Provide the [X, Y] coordinate of the cell's center where the given text is located.  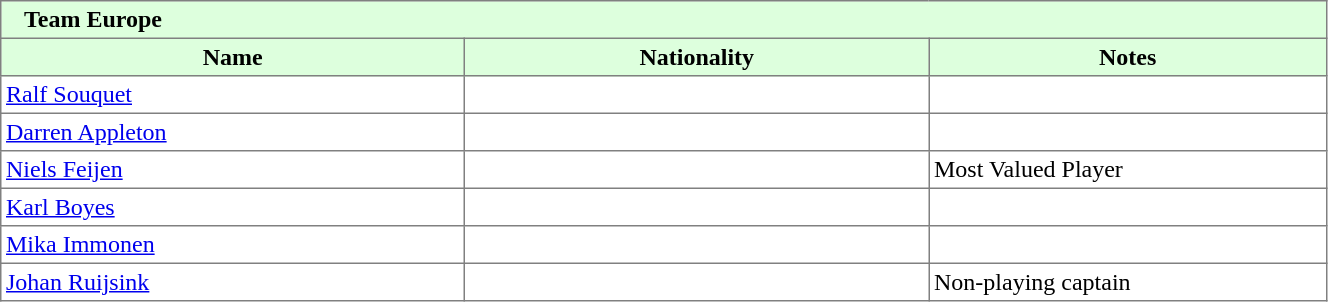
Notes [1128, 57]
Mika Immonen [233, 245]
Team Europe [664, 20]
Most Valued Player [1128, 170]
Non-playing captain [1128, 282]
Niels Feijen [233, 170]
Name [233, 57]
Ralf Souquet [233, 95]
Karl Boyes [233, 207]
Nationality [697, 57]
Johan Ruijsink [233, 282]
Darren Appleton [233, 132]
